Detect which cell encompasses the target text, then output its [X, Y] center coordinate. 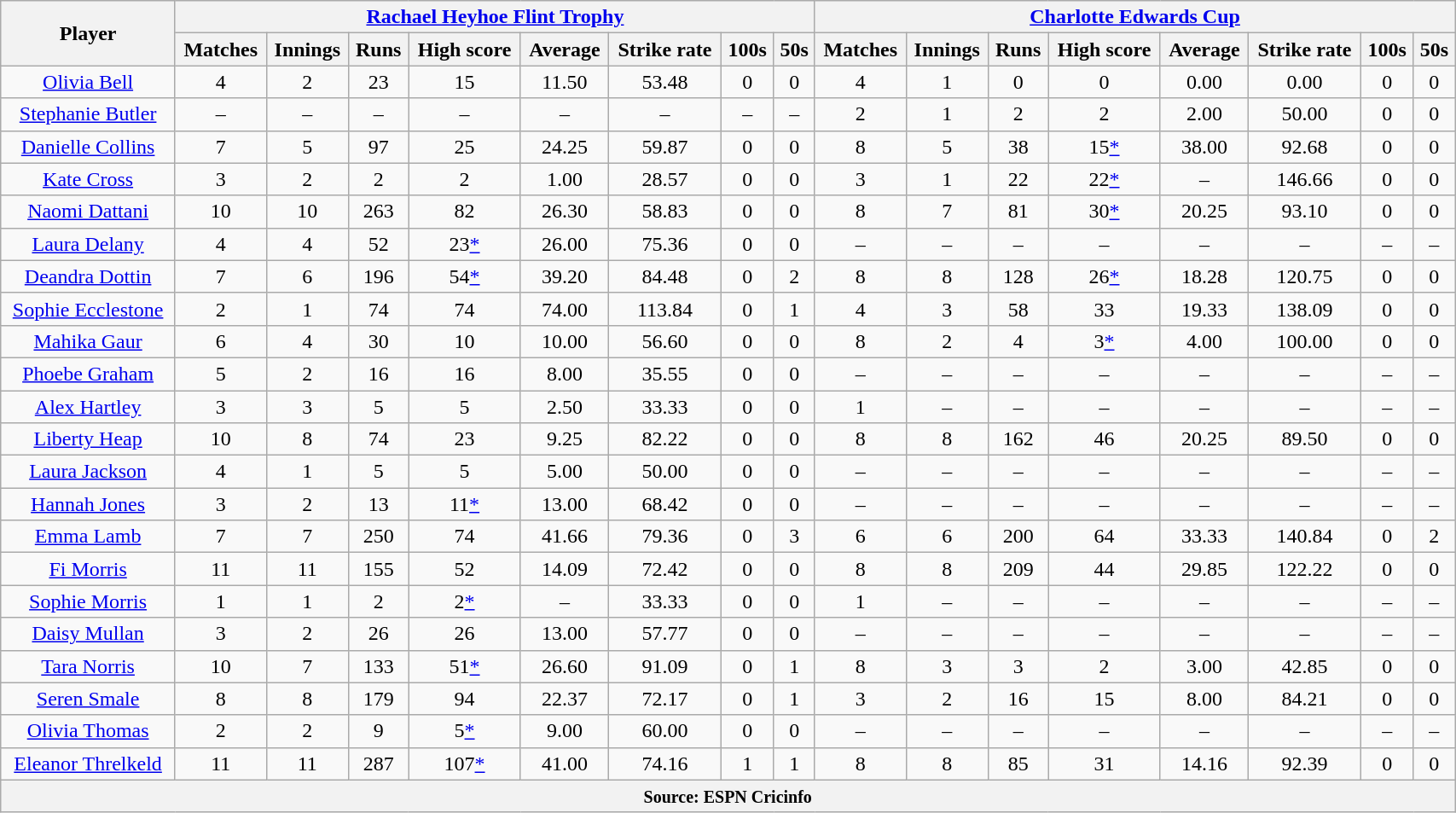
29.85 [1204, 569]
92.68 [1304, 147]
155 [379, 569]
200 [1018, 537]
58.83 [664, 212]
120.75 [1304, 276]
263 [379, 212]
41.66 [565, 537]
Olivia Bell [89, 82]
113.84 [664, 309]
33 [1105, 309]
23* [465, 244]
162 [1018, 439]
4.00 [1204, 341]
84.21 [1304, 699]
9.25 [565, 439]
26* [1105, 276]
Rachael Heyhoe Flint Trophy [495, 17]
38 [1018, 147]
2.50 [565, 407]
2.00 [1204, 114]
Danielle Collins [89, 147]
81 [1018, 212]
74.00 [565, 309]
51* [465, 666]
196 [379, 276]
79.36 [664, 537]
Sophie Morris [89, 601]
Daisy Mullan [89, 634]
14.09 [565, 569]
Fi Morris [89, 569]
Stephanie Butler [89, 114]
53.48 [664, 82]
5* [465, 731]
146.66 [1304, 179]
10.00 [565, 341]
54* [465, 276]
Laura Jackson [89, 472]
58 [1018, 309]
107* [465, 764]
Deandra Dottin [89, 276]
128 [1018, 276]
11* [465, 504]
122.22 [1304, 569]
25 [465, 147]
15* [1105, 147]
287 [379, 764]
26.30 [565, 212]
26.60 [565, 666]
Tara Norris [89, 666]
85 [1018, 764]
22* [1105, 179]
Mahika Gaur [89, 341]
Phoebe Graham [89, 374]
9.00 [565, 731]
Hannah Jones [89, 504]
2* [465, 601]
31 [1105, 764]
Player [89, 33]
100.00 [1304, 341]
Emma Lamb [89, 537]
9 [379, 731]
138.09 [1304, 309]
Laura Delany [89, 244]
97 [379, 147]
38.00 [1204, 147]
46 [1105, 439]
19.33 [1204, 309]
82 [465, 212]
3* [1105, 341]
64 [1105, 537]
56.60 [664, 341]
82.22 [664, 439]
22 [1018, 179]
42.85 [1304, 666]
1.00 [565, 179]
Alex Hartley [89, 407]
72.17 [664, 699]
18.28 [1204, 276]
41.00 [565, 764]
Source: ESPN Cricinfo [728, 796]
Seren Smale [89, 699]
209 [1018, 569]
89.50 [1304, 439]
93.10 [1304, 212]
Eleanor Threlkeld [89, 764]
Sophie Ecclestone [89, 309]
14.16 [1204, 764]
Olivia Thomas [89, 731]
26.00 [565, 244]
30 [379, 341]
5.00 [565, 472]
13 [379, 504]
179 [379, 699]
72.42 [664, 569]
250 [379, 537]
133 [379, 666]
22.37 [565, 699]
44 [1105, 569]
Kate Cross [89, 179]
35.55 [664, 374]
74.16 [664, 764]
30* [1105, 212]
11.50 [565, 82]
3.00 [1204, 666]
140.84 [1304, 537]
24.25 [565, 147]
57.77 [664, 634]
Naomi Dattani [89, 212]
94 [465, 699]
59.87 [664, 147]
92.39 [1304, 764]
84.48 [664, 276]
68.42 [664, 504]
75.36 [664, 244]
60.00 [664, 731]
28.57 [664, 179]
39.20 [565, 276]
Liberty Heap [89, 439]
91.09 [664, 666]
Charlotte Edwards Cup [1134, 17]
